Find where the given text appears and provide that cell's center as [x, y] coordinate. 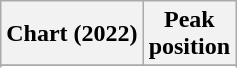
Peakposition [189, 34]
Chart (2022) [72, 34]
